Determine the [X, Y] coordinate at the center of the cell enclosing the given text.  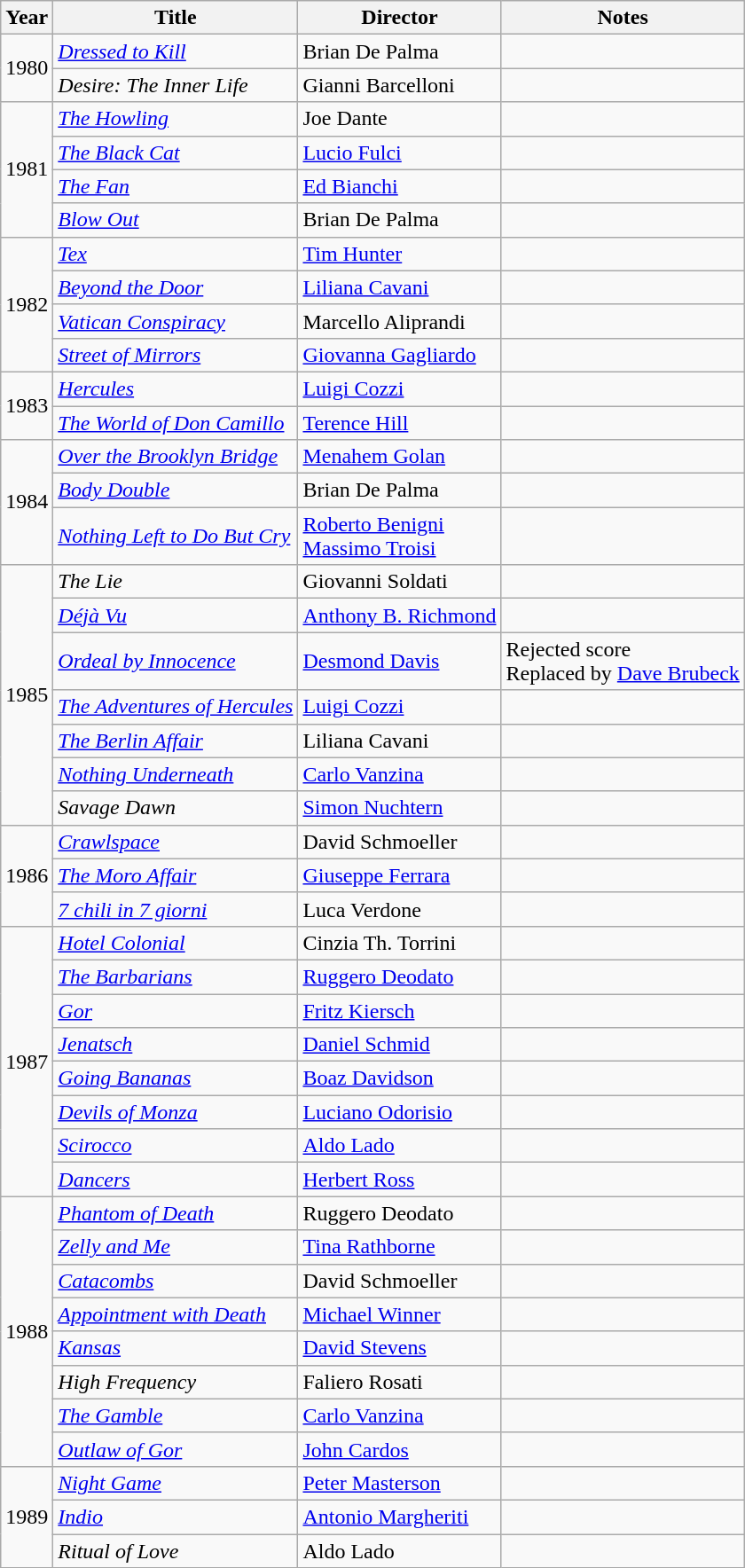
Fritz Kiersch [399, 1010]
Luca Verdone [399, 909]
High Frequency [176, 1382]
Terence Hill [399, 423]
Going Bananas [176, 1078]
Notes [623, 18]
Night Game [176, 1483]
The Howling [176, 119]
Zelly and Me [176, 1247]
The Berlin Affair [176, 741]
Nothing Underneath [176, 774]
Nothing Left to Do But Cry [176, 536]
The Adventures of Hercules [176, 707]
Outlaw of Gor [176, 1449]
1985 [27, 695]
Devils of Monza [176, 1112]
Desmond Davis [399, 662]
The Moro Affair [176, 875]
Anthony B. Richmond [399, 615]
Street of Mirrors [176, 355]
1980 [27, 68]
David Stevens [399, 1348]
The Fan [176, 186]
Phantom of Death [176, 1213]
Ed Bianchi [399, 186]
Michael Winner [399, 1314]
Appointment with Death [176, 1314]
Director [399, 18]
Savage Dawn [176, 808]
Body Double [176, 490]
Dressed to Kill [176, 51]
Ordeal by Innocence [176, 662]
Vatican Conspiracy [176, 321]
Tex [176, 254]
Giovanna Gagliardo [399, 355]
Year [27, 18]
Simon Nuchtern [399, 808]
The Barbarians [176, 976]
The Lie [176, 582]
Kansas [176, 1348]
7 chili in 7 giorni [176, 909]
Lucio Fulci [399, 153]
Rejected scoreReplaced by Dave Brubeck [623, 662]
Tina Rathborne [399, 1247]
Blow Out [176, 220]
Desire: The Inner Life [176, 85]
1983 [27, 405]
Cinzia Th. Torrini [399, 943]
Scirocco [176, 1146]
1987 [27, 1061]
Hotel Colonial [176, 943]
1989 [27, 1517]
Crawlspace [176, 842]
The Black Cat [176, 153]
Joe Dante [399, 119]
Roberto BenigniMassimo Troisi [399, 536]
Dancers [176, 1180]
Menahem Golan [399, 457]
1986 [27, 875]
Marcello Aliprandi [399, 321]
Daniel Schmid [399, 1045]
Déjà Vu [176, 615]
Peter Masterson [399, 1483]
1988 [27, 1331]
Beyond the Door [176, 287]
Antonio Margheriti [399, 1517]
Boaz Davidson [399, 1078]
1982 [27, 304]
Gianni Barcelloni [399, 85]
Tim Hunter [399, 254]
Catacombs [176, 1281]
Indio [176, 1517]
John Cardos [399, 1449]
Giovanni Soldati [399, 582]
Over the Brooklyn Bridge [176, 457]
Luciano Odorisio [399, 1112]
Faliero Rosati [399, 1382]
Herbert Ross [399, 1180]
Gor [176, 1010]
Jenatsch [176, 1045]
Ritual of Love [176, 1551]
The World of Don Camillo [176, 423]
The Gamble [176, 1415]
Giuseppe Ferrara [399, 875]
1981 [27, 169]
Title [176, 18]
1984 [27, 502]
Hercules [176, 388]
